Find where the given text appears and provide that cell's center as (X, Y) coordinate. 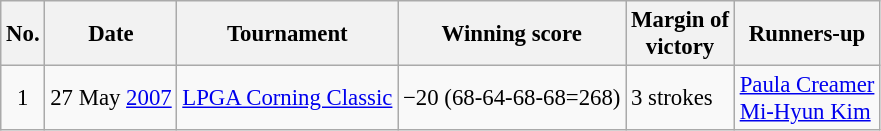
Tournament (288, 34)
−20 (68-64-68-68=268) (512, 98)
Runners-up (806, 34)
27 May 2007 (111, 98)
Margin ofvictory (680, 34)
Paula Creamer Mi-Hyun Kim (806, 98)
Date (111, 34)
LPGA Corning Classic (288, 98)
No. (23, 34)
1 (23, 98)
3 strokes (680, 98)
Winning score (512, 34)
